Return the (x, y) coordinate for the center point of the cell that contains the specified text.  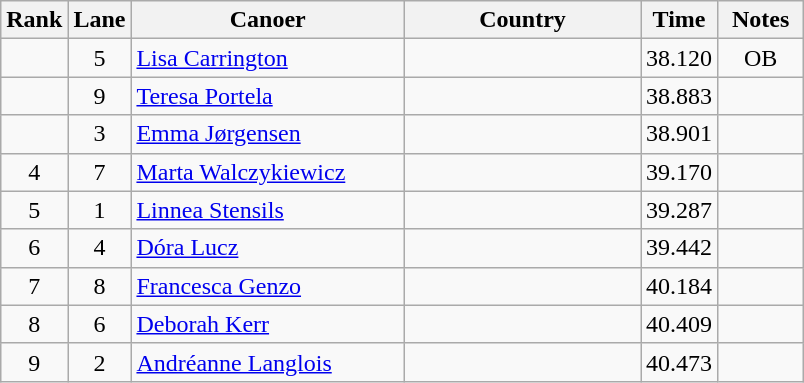
3 (100, 134)
Marta Walczykiewicz (268, 172)
39.287 (680, 210)
Dóra Lucz (268, 248)
Emma Jørgensen (268, 134)
Deborah Kerr (268, 324)
Francesca Genzo (268, 286)
40.409 (680, 324)
39.170 (680, 172)
Andréanne Langlois (268, 362)
38.883 (680, 96)
OB (761, 58)
38.120 (680, 58)
2 (100, 362)
Time (680, 20)
Country (522, 20)
Rank (34, 20)
39.442 (680, 248)
40.184 (680, 286)
1 (100, 210)
Teresa Portela (268, 96)
38.901 (680, 134)
40.473 (680, 362)
Lisa Carrington (268, 58)
Lane (100, 20)
Canoer (268, 20)
Notes (761, 20)
Linnea Stensils (268, 210)
